Find where the given text appears and provide that cell's center as [X, Y] coordinate. 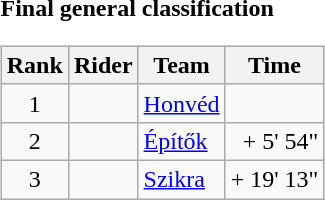
Szikra [182, 179]
1 [34, 103]
Honvéd [182, 103]
+ 19' 13" [274, 179]
Team [182, 65]
Rider [103, 65]
+ 5' 54" [274, 141]
Time [274, 65]
Építők [182, 141]
3 [34, 179]
2 [34, 141]
Rank [34, 65]
